Extract the (x, y) coordinate from the center of the cell holding the provided text.  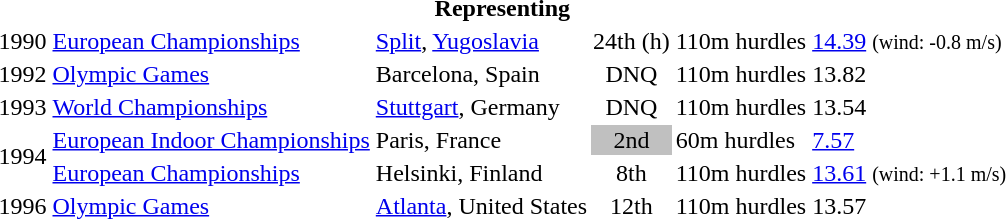
Stuttgart, Germany (481, 107)
Split, Yugoslavia (481, 41)
European Indoor Championships (211, 140)
60m hurdles (740, 140)
24th (h) (632, 41)
8th (632, 173)
Barcelona, Spain (481, 74)
Helsinki, Finland (481, 173)
2nd (632, 140)
Paris, France (481, 140)
World Championships (211, 107)
Olympic Games (211, 74)
